Provide the [X, Y] coordinate of the cell's center where the given text is located.  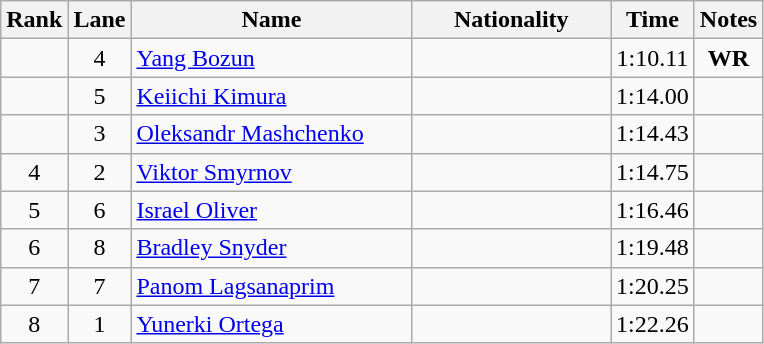
1 [100, 324]
2 [100, 172]
1:14.43 [653, 134]
1:19.48 [653, 248]
Notes [728, 20]
Bradley Snyder [272, 248]
Yunerki Ortega [272, 324]
Keiichi Kimura [272, 96]
Viktor Smyrnov [272, 172]
Yang Bozun [272, 58]
Lane [100, 20]
Time [653, 20]
Name [272, 20]
1:10.11 [653, 58]
1:14.75 [653, 172]
WR [728, 58]
Rank [34, 20]
1:22.26 [653, 324]
1:16.46 [653, 210]
3 [100, 134]
Israel Oliver [272, 210]
Oleksandr Mashchenko [272, 134]
1:14.00 [653, 96]
1:20.25 [653, 286]
Nationality [512, 20]
Panom Lagsanaprim [272, 286]
